Scan for the cell matching the given text and deliver its (x, y) coordinate at center. 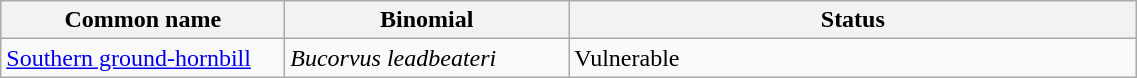
Common name (143, 20)
Vulnerable (853, 58)
Binomial (427, 20)
Bucorvus leadbeateri (427, 58)
Status (853, 20)
Southern ground-hornbill (143, 58)
